Provide the (X, Y) coordinate of the cell's center where the given text is located.  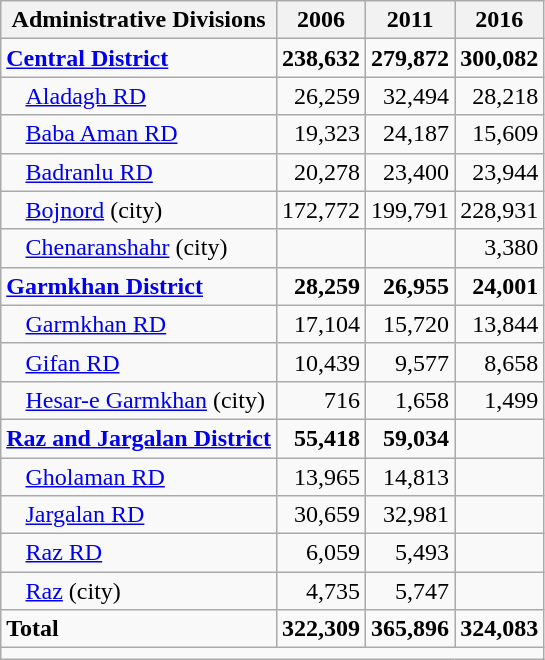
55,418 (320, 438)
Administrative Divisions (139, 20)
Garmkhan RD (139, 324)
322,309 (320, 629)
15,609 (500, 134)
32,981 (410, 515)
28,218 (500, 96)
Aladagh RD (139, 96)
8,658 (500, 362)
1,658 (410, 400)
13,965 (320, 477)
Central District (139, 58)
2016 (500, 20)
Chenaranshahr (city) (139, 248)
324,083 (500, 629)
Garmkhan District (139, 286)
Gifan RD (139, 362)
2006 (320, 20)
Raz and Jargalan District (139, 438)
24,001 (500, 286)
1,499 (500, 400)
23,400 (410, 172)
172,772 (320, 210)
19,323 (320, 134)
228,931 (500, 210)
24,187 (410, 134)
Jargalan RD (139, 515)
238,632 (320, 58)
716 (320, 400)
Total (139, 629)
5,747 (410, 591)
26,955 (410, 286)
279,872 (410, 58)
26,259 (320, 96)
Raz RD (139, 553)
Baba Aman RD (139, 134)
Badranlu RD (139, 172)
30,659 (320, 515)
2011 (410, 20)
32,494 (410, 96)
17,104 (320, 324)
4,735 (320, 591)
Gholaman RD (139, 477)
9,577 (410, 362)
59,034 (410, 438)
300,082 (500, 58)
199,791 (410, 210)
28,259 (320, 286)
365,896 (410, 629)
20,278 (320, 172)
Hesar-e Garmkhan (city) (139, 400)
15,720 (410, 324)
3,380 (500, 248)
Raz (city) (139, 591)
6,059 (320, 553)
Bojnord (city) (139, 210)
13,844 (500, 324)
23,944 (500, 172)
5,493 (410, 553)
10,439 (320, 362)
14,813 (410, 477)
